Return the (X, Y) coordinate for the center point of the cell that contains the specified text.  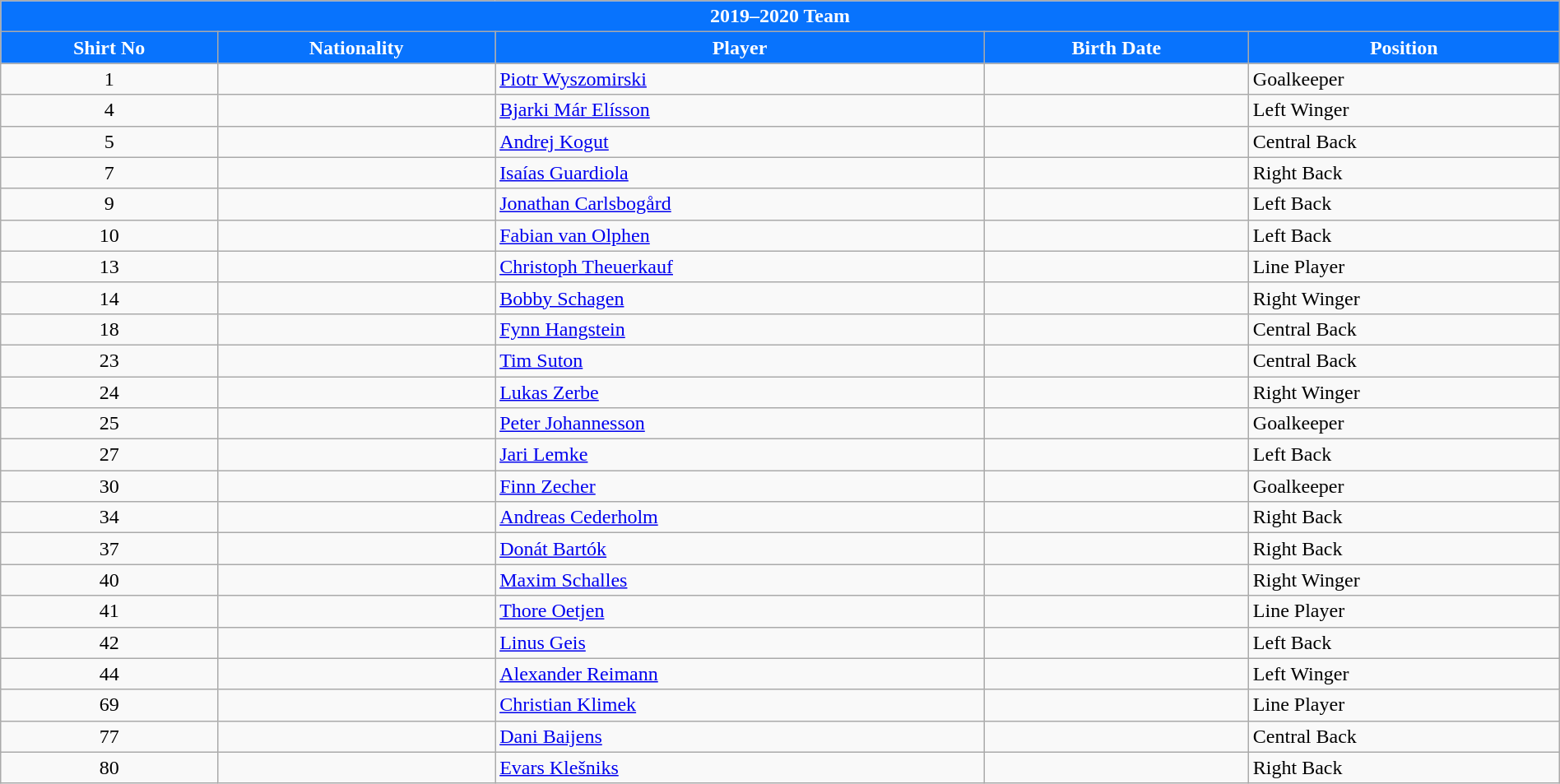
Shirt No (109, 48)
77 (109, 736)
41 (109, 611)
Linus Geis (741, 643)
5 (109, 141)
Thore Oetjen (741, 611)
18 (109, 329)
13 (109, 267)
34 (109, 517)
30 (109, 486)
9 (109, 204)
37 (109, 549)
Jonathan Carlsbogård (741, 204)
Andreas Cederholm (741, 517)
4 (109, 110)
Player (741, 48)
Isaías Guardiola (741, 173)
24 (109, 392)
Fabian van Olphen (741, 235)
Birth Date (1116, 48)
Christian Klimek (741, 705)
Piotr Wyszomirski (741, 79)
Position (1404, 48)
Lukas Zerbe (741, 392)
Andrej Kogut (741, 141)
80 (109, 768)
Jari Lemke (741, 455)
69 (109, 705)
23 (109, 360)
25 (109, 424)
Bjarki Már Elísson (741, 110)
40 (109, 580)
Fynn Hangstein (741, 329)
Peter Johannesson (741, 424)
Evars Klešniks (741, 768)
Nationality (357, 48)
Finn Zecher (741, 486)
Bobby Schagen (741, 298)
Donát Bartók (741, 549)
Dani Baijens (741, 736)
1 (109, 79)
27 (109, 455)
Tim Suton (741, 360)
14 (109, 298)
10 (109, 235)
7 (109, 173)
Alexander Reimann (741, 674)
Christoph Theuerkauf (741, 267)
Maxim Schalles (741, 580)
42 (109, 643)
44 (109, 674)
2019–2020 Team (780, 16)
